Find where the given text appears and provide that cell's center as [x, y] coordinate. 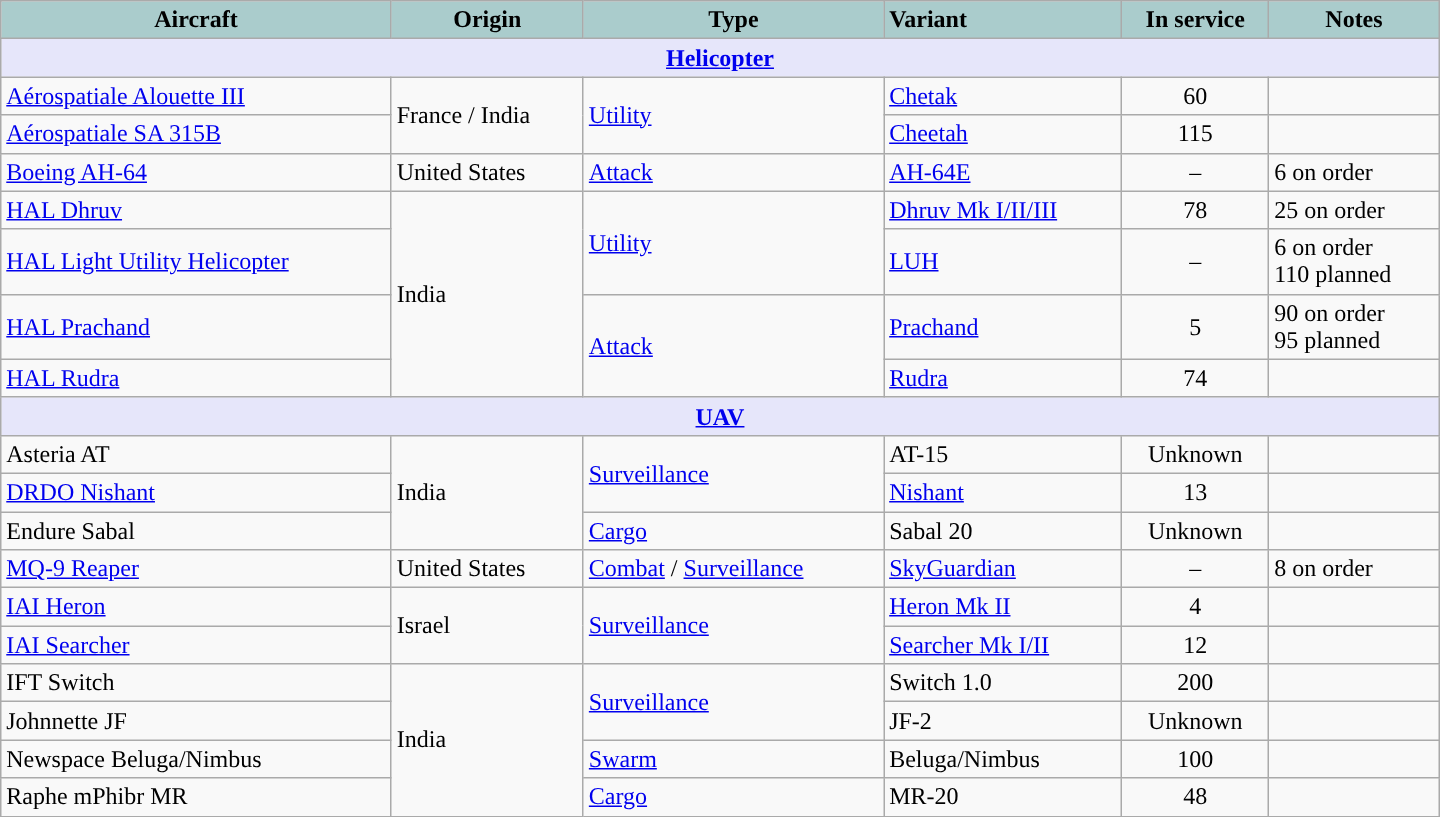
Aircraft [196, 20]
AT-15 [1003, 454]
Origin [487, 20]
4 [1196, 607]
Dhruv Mk I/II/III [1003, 210]
JF-2 [1003, 721]
Variant [1003, 20]
6 on order [1354, 172]
IAI Heron [196, 607]
100 [1196, 759]
Helicopter [720, 58]
Endure Sabal [196, 531]
HAL Dhruv [196, 210]
5 [1196, 326]
Searcher Mk I/II [1003, 645]
HAL Rudra [196, 378]
Sabal 20 [1003, 531]
LUH [1003, 262]
Aérospatiale SA 315B [196, 134]
90 on order 95 planned [1354, 326]
Swarm [733, 759]
Boeing AH-64 [196, 172]
HAL Prachand [196, 326]
IFT Switch [196, 683]
Rudra [1003, 378]
AH-64E [1003, 172]
DRDO Nishant [196, 492]
13 [1196, 492]
Prachand [1003, 326]
Asteria AT [196, 454]
Raphe mPhibr MR [196, 797]
Cheetah [1003, 134]
IAI Searcher [196, 645]
Aérospatiale Alouette III [196, 96]
MQ-9 Reaper [196, 569]
Notes [1354, 20]
Chetak [1003, 96]
MR-20 [1003, 797]
25 on order [1354, 210]
8 on order [1354, 569]
78 [1196, 210]
Johnnette JF [196, 721]
12 [1196, 645]
HAL Light Utility Helicopter [196, 262]
SkyGuardian [1003, 569]
Israel [487, 626]
Newspace Beluga/Nimbus [196, 759]
Nishant [1003, 492]
In service [1196, 20]
6 on order 110 planned [1354, 262]
Beluga/Nimbus [1003, 759]
Heron Mk II [1003, 607]
France / India [487, 115]
48 [1196, 797]
Type [733, 20]
Combat / Surveillance [733, 569]
Switch 1.0 [1003, 683]
115 [1196, 134]
200 [1196, 683]
60 [1196, 96]
74 [1196, 378]
UAV [720, 416]
